For the text-containing cell, return its midpoint in [X, Y] coordinate format. 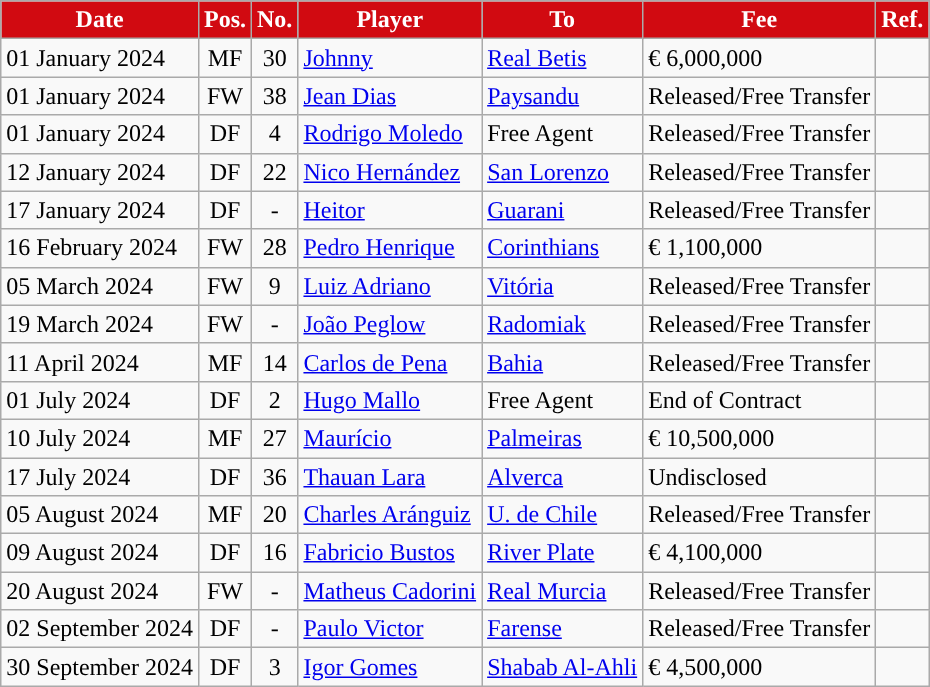
05 August 2024 [100, 515]
U. de Chile [562, 515]
12 January 2024 [100, 172]
22 [275, 172]
Nico Hernández [390, 172]
Ref. [902, 20]
João Peglow [390, 324]
End of Contract [760, 400]
River Plate [562, 553]
San Lorenzo [562, 172]
05 March 2024 [100, 286]
19 March 2024 [100, 324]
Fabricio Bustos [390, 553]
Shabab Al-Ahli [562, 667]
01 July 2024 [100, 400]
3 [275, 667]
Real Murcia [562, 591]
38 [275, 96]
14 [275, 362]
Alverca [562, 477]
€ 6,000,000 [760, 58]
Pos. [224, 20]
Player [390, 20]
4 [275, 134]
Jean Dias [390, 96]
Hugo Mallo [390, 400]
Farense [562, 629]
Charles Aránguiz [390, 515]
17 January 2024 [100, 210]
To [562, 20]
Rodrigo Moledo [390, 134]
Corinthians [562, 248]
Matheus Cadorini [390, 591]
2 [275, 400]
16 February 2024 [100, 248]
€ 1,100,000 [760, 248]
09 August 2024 [100, 553]
Igor Gomes [390, 667]
Thauan Lara [390, 477]
Paulo Victor [390, 629]
20 August 2024 [100, 591]
No. [275, 20]
Bahia [562, 362]
36 [275, 477]
Real Betis [562, 58]
Carlos de Pena [390, 362]
28 [275, 248]
Palmeiras [562, 438]
30 [275, 58]
27 [275, 438]
€ 10,500,000 [760, 438]
Pedro Henrique [390, 248]
20 [275, 515]
30 September 2024 [100, 667]
17 July 2024 [100, 477]
Johnny [390, 58]
Luiz Adriano [390, 286]
16 [275, 553]
Fee [760, 20]
10 July 2024 [100, 438]
02 September 2024 [100, 629]
Vitória [562, 286]
11 April 2024 [100, 362]
Radomiak [562, 324]
€ 4,100,000 [760, 553]
€ 4,500,000 [760, 667]
Maurício [390, 438]
Undisclosed [760, 477]
Paysandu [562, 96]
Heitor [390, 210]
Date [100, 20]
9 [275, 286]
Guarani [562, 210]
